Identify which cell holds the provided text, then report its (X, Y) central coordinate. 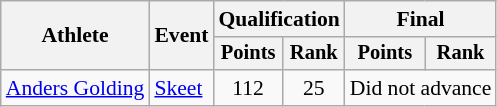
Event (181, 36)
Qualification (278, 19)
Final (421, 19)
112 (248, 88)
Skeet (181, 88)
Athlete (76, 36)
Did not advance (421, 88)
25 (314, 88)
Anders Golding (76, 88)
